Determine the [X, Y] coordinate at the center of the cell enclosing the given text.  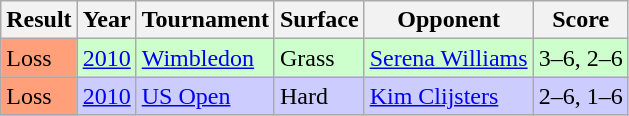
Year [106, 20]
Kim Clijsters [448, 96]
US Open [205, 96]
Serena Williams [448, 58]
Tournament [205, 20]
Surface [319, 20]
Hard [319, 96]
Grass [319, 58]
Result [39, 20]
Wimbledon [205, 58]
Opponent [448, 20]
2–6, 1–6 [580, 96]
3–6, 2–6 [580, 58]
Score [580, 20]
